Scan for the cell matching the given text and deliver its (x, y) coordinate at center. 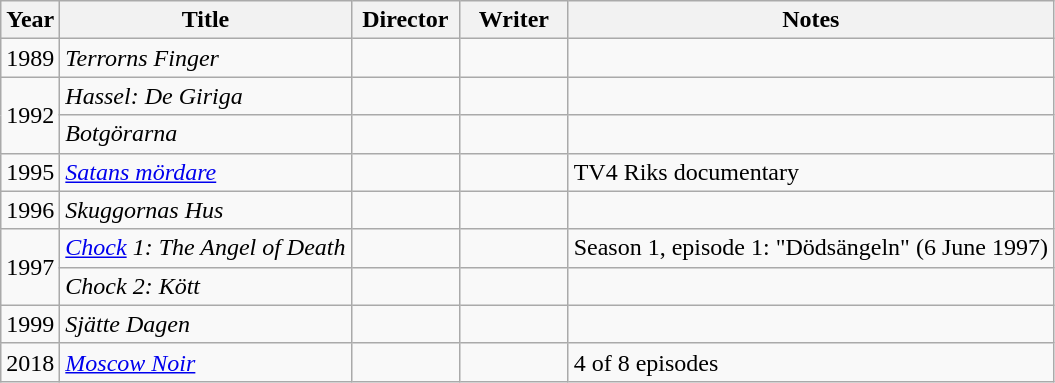
TV4 Riks documentary (810, 172)
1989 (30, 58)
Satans mördare (206, 172)
Title (206, 20)
1997 (30, 267)
1995 (30, 172)
Year (30, 20)
Chock 2: Kött (206, 286)
Hassel: De Giriga (206, 96)
Season 1, episode 1: "Dödsängeln" (6 June 1997) (810, 248)
1996 (30, 210)
Writer (514, 20)
Chock 1: The Angel of Death (206, 248)
Director (406, 20)
Terrorns Finger (206, 58)
Botgörarna (206, 134)
1999 (30, 324)
Skuggornas Hus (206, 210)
Sjätte Dagen (206, 324)
4 of 8 episodes (810, 362)
Notes (810, 20)
Moscow Noir (206, 362)
1992 (30, 115)
2018 (30, 362)
